Provide the (x, y) coordinate of the cell's center where the given text is located.  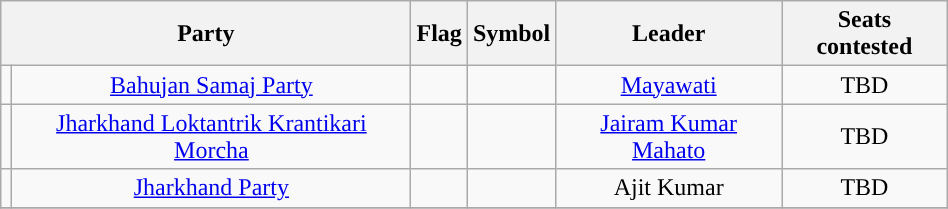
Mayawati (669, 85)
Jharkhand Party (212, 188)
Jharkhand Loktantrik Krantikari Morcha (212, 136)
Bahujan Samaj Party (212, 85)
Symbol (511, 34)
Flag (439, 34)
Jairam Kumar Mahato (669, 136)
Party (206, 34)
Seats contested (865, 34)
Ajit Kumar (669, 188)
Leader (669, 34)
